Extract the [x, y] coordinate from the center of the cell holding the provided text.  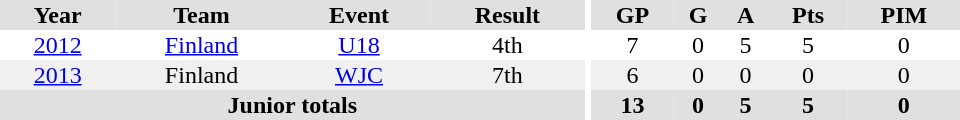
WJC [359, 75]
6 [632, 75]
13 [632, 105]
7 [632, 45]
2012 [58, 45]
Event [359, 15]
Junior totals [292, 105]
A [746, 15]
7th [507, 75]
Team [202, 15]
Year [58, 15]
U18 [359, 45]
2013 [58, 75]
G [698, 15]
GP [632, 15]
Pts [808, 15]
PIM [904, 15]
4th [507, 45]
Result [507, 15]
